Scan for the cell matching the given text and deliver its (X, Y) coordinate at center. 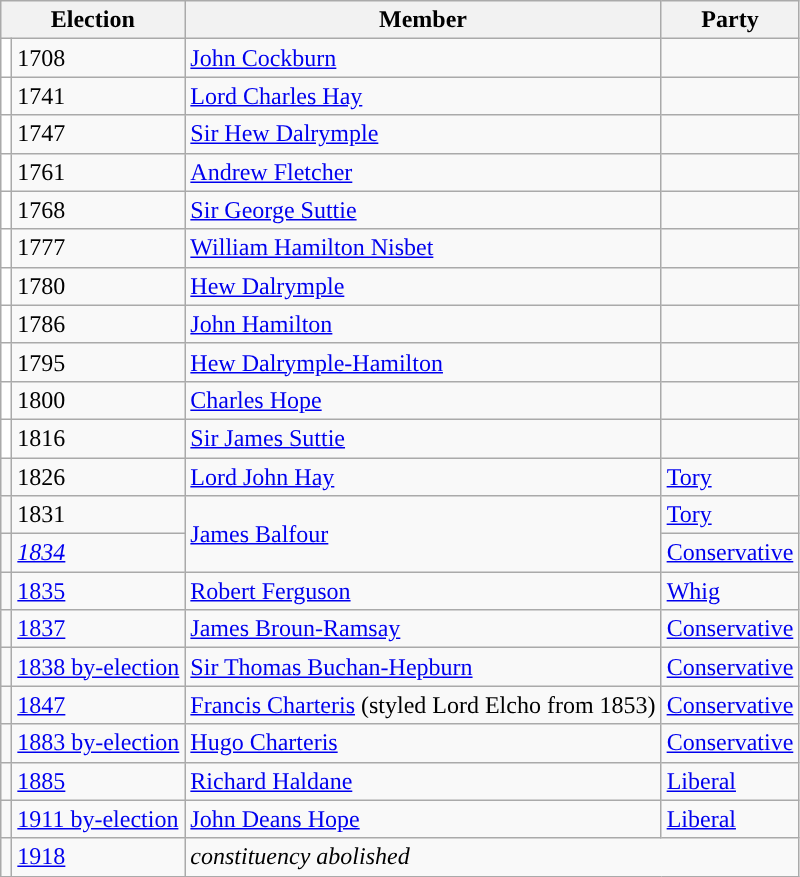
Andrew Fletcher (423, 172)
Lord John Hay (423, 477)
1911 by-election (98, 819)
Hew Dalrymple-Hamilton (423, 362)
Richard Haldane (423, 781)
1837 (98, 629)
1847 (98, 705)
1885 (98, 781)
1708 (98, 58)
1786 (98, 324)
Robert Ferguson (423, 591)
Party (730, 20)
1918 (98, 857)
1777 (98, 248)
1831 (98, 515)
Sir George Suttie (423, 210)
William Hamilton Nisbet (423, 248)
1795 (98, 362)
Member (423, 20)
1835 (98, 591)
John Hamilton (423, 324)
John Deans Hope (423, 819)
1761 (98, 172)
John Cockburn (423, 58)
1816 (98, 438)
Election (93, 20)
Hugo Charteris (423, 743)
1883 by-election (98, 743)
James Broun-Ramsay (423, 629)
1800 (98, 400)
1780 (98, 286)
James Balfour (423, 534)
Hew Dalrymple (423, 286)
1838 by-election (98, 667)
1747 (98, 134)
Lord Charles Hay (423, 96)
Sir Thomas Buchan-Hepburn (423, 667)
constituency abolished (492, 857)
1768 (98, 210)
Sir James Suttie (423, 438)
Whig (730, 591)
1741 (98, 96)
Francis Charteris (styled Lord Elcho from 1853) (423, 705)
Charles Hope (423, 400)
1826 (98, 477)
1834 (98, 553)
Sir Hew Dalrymple (423, 134)
